Provide the [x, y] coordinate of the cell's center where the given text is located.  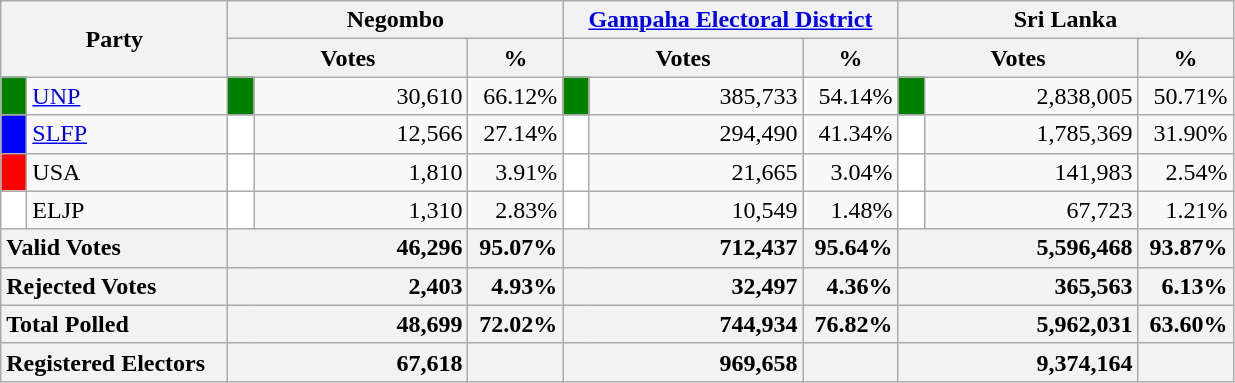
2.83% [516, 210]
ELJP [128, 210]
31.90% [1186, 134]
3.04% [850, 172]
67,618 [348, 362]
UNP [128, 96]
2,403 [348, 286]
50.71% [1186, 96]
1,810 [361, 172]
21,665 [696, 172]
46,296 [348, 248]
Rejected Votes [114, 286]
12,566 [361, 134]
76.82% [850, 324]
30,610 [361, 96]
95.07% [516, 248]
41.34% [850, 134]
Sri Lanka [1066, 20]
63.60% [1186, 324]
5,962,031 [1018, 324]
Valid Votes [114, 248]
5,596,468 [1018, 248]
1,310 [361, 210]
Gampaha Electoral District [730, 20]
54.14% [850, 96]
365,563 [1018, 286]
2,838,005 [1031, 96]
9,374,164 [1018, 362]
1,785,369 [1031, 134]
95.64% [850, 248]
141,983 [1031, 172]
4.36% [850, 286]
10,549 [696, 210]
SLFP [128, 134]
72.02% [516, 324]
4.93% [516, 286]
385,733 [696, 96]
Party [114, 39]
27.14% [516, 134]
3.91% [516, 172]
6.13% [1186, 286]
Registered Electors [114, 362]
712,437 [683, 248]
1.21% [1186, 210]
2.54% [1186, 172]
Total Polled [114, 324]
USA [128, 172]
Negombo [396, 20]
1.48% [850, 210]
48,699 [348, 324]
744,934 [683, 324]
93.87% [1186, 248]
294,490 [696, 134]
32,497 [683, 286]
66.12% [516, 96]
67,723 [1031, 210]
969,658 [683, 362]
